Extract the [x, y] coordinate from the center of the cell holding the provided text.  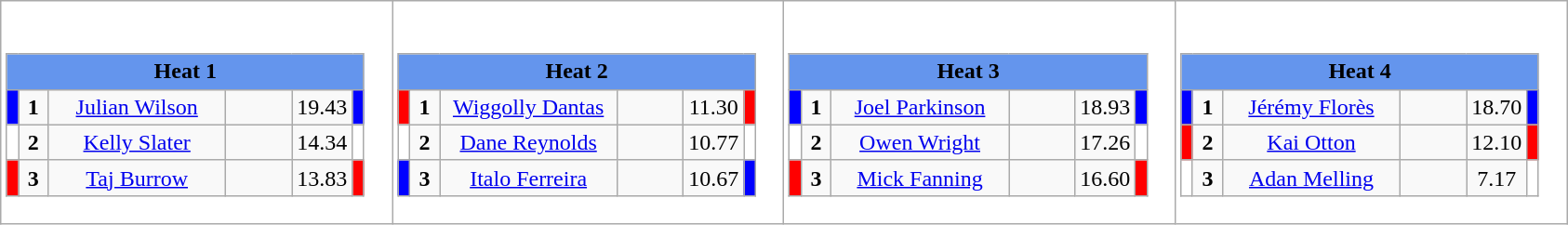
14.34 [322, 142]
Heat 4 1 Jérémy Florès 18.70 2 Kai Otton 12.10 3 Adan Melling 7.17 [1371, 112]
13.83 [322, 178]
Jérémy Florès [1311, 107]
Heat 2 1 Wiggolly Dantas 11.30 2 Dane Reynolds 10.77 3 Italo Ferreira 10.67 [588, 112]
Heat 4 [1360, 72]
Joel Parkinson [921, 107]
10.77 [714, 142]
Heat 1 1 Julian Wilson 19.43 2 Kelly Slater 14.34 3 Taj Burrow 13.83 [197, 112]
Kai Otton [1311, 142]
18.93 [1105, 107]
Heat 1 [185, 72]
Adan Melling [1311, 178]
Wiggolly Dantas [528, 107]
Heat 2 [577, 72]
12.10 [1497, 142]
Taj Burrow [138, 178]
Italo Ferreira [528, 178]
Mick Fanning [921, 178]
18.70 [1497, 107]
19.43 [322, 107]
Heat 3 1 Joel Parkinson 18.93 2 Owen Wright 17.26 3 Mick Fanning 16.60 [980, 112]
7.17 [1497, 178]
Kelly Slater [138, 142]
10.67 [714, 178]
Dane Reynolds [528, 142]
Julian Wilson [138, 107]
Owen Wright [921, 142]
Heat 3 [968, 72]
16.60 [1105, 178]
11.30 [714, 107]
17.26 [1105, 142]
